From the cell containing the given text, extract its center point as [x, y] coordinate. 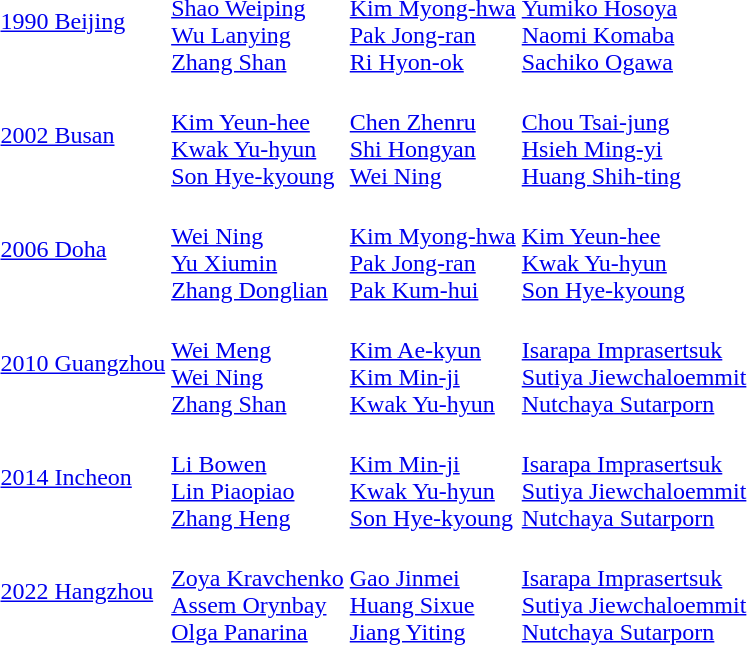
Li BowenLin PiaopiaoZhang Heng [258, 478]
Kim Myong-hwaPak Jong-ranPak Kum-hui [432, 250]
Wei NingYu XiuminZhang Donglian [258, 250]
Chen ZhenruShi HongyanWei Ning [432, 136]
Kim Yeun-heeKwak Yu-hyunSon Hye-kyoung [258, 136]
Wei MengWei NingZhang Shan [258, 364]
Kim Min-jiKwak Yu-hyunSon Hye-kyoung [432, 478]
Kim Ae-kyunKim Min-jiKwak Yu-hyun [432, 364]
